Provide the [X, Y] coordinate of the cell's center where the given text is located.  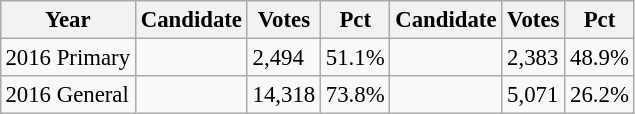
26.2% [600, 95]
2,494 [284, 57]
48.9% [600, 57]
73.8% [356, 95]
51.1% [356, 57]
5,071 [534, 95]
2016 Primary [68, 57]
14,318 [284, 95]
2,383 [534, 57]
2016 General [68, 95]
Year [68, 20]
